Search for the cell housing the specified text and yield its [X, Y] center coordinate. 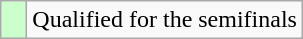
Qualified for the semifinals [165, 20]
